Provide the [X, Y] coordinate of the cell's center where the given text is located.  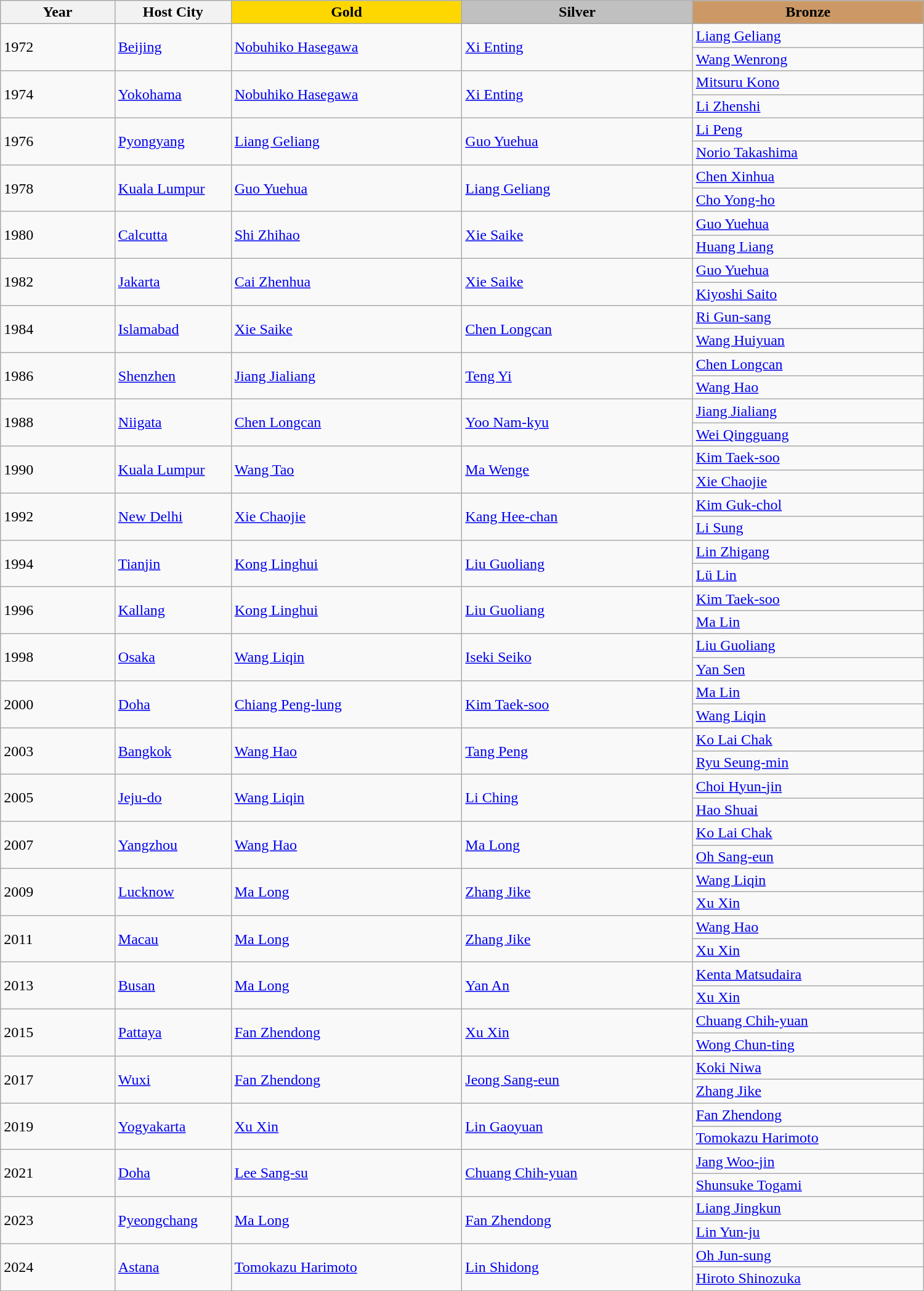
Yoo Nam-kyu [577, 423]
Oh Sang-eun [808, 857]
Wuxi [172, 1080]
Mitsuru Kono [808, 83]
Li Ching [577, 798]
Norio Takashima [808, 153]
1994 [58, 563]
Ma Wenge [577, 470]
Wong Chun-ting [808, 1045]
Kang Hee-chan [577, 516]
2005 [58, 798]
Pyongyang [172, 141]
Yangzhou [172, 845]
Jang Woo-jin [808, 1162]
1974 [58, 94]
Liang Jingkun [808, 1208]
Ri Gun-sang [808, 317]
2021 [58, 1173]
2009 [58, 892]
Lin Gaoyuan [577, 1126]
Yan Sen [808, 669]
Hao Shuai [808, 810]
2023 [58, 1220]
Gold [346, 12]
Beijing [172, 47]
Hiroto Shinozuka [808, 1279]
Shi Zhihao [346, 235]
2017 [58, 1080]
Wang Tao [346, 470]
Yokohama [172, 94]
2013 [58, 985]
Busan [172, 985]
Li Sung [808, 528]
1976 [58, 141]
Calcutta [172, 235]
Osaka [172, 657]
Koki Niwa [808, 1068]
Bronze [808, 12]
1986 [58, 376]
1998 [58, 657]
Kim Guk-chol [808, 505]
1984 [58, 329]
Wang Wenrong [808, 59]
Kiyoshi Saito [808, 294]
Astana [172, 1267]
Yan An [577, 985]
Ryu Seung-min [808, 763]
Lü Lin [808, 575]
Lin Yun-ju [808, 1232]
Huang Liang [808, 246]
Kenta Matsudaira [808, 974]
1992 [58, 516]
Macau [172, 939]
2003 [58, 751]
2024 [58, 1267]
Niigata [172, 423]
2019 [58, 1126]
Chen Xinhua [808, 176]
Iseki Seiko [577, 657]
1972 [58, 47]
1978 [58, 188]
2000 [58, 704]
Pattaya [172, 1032]
New Delhi [172, 516]
Choi Hyun-jin [808, 786]
1988 [58, 423]
Host City [172, 12]
Li Zhenshi [808, 106]
1996 [58, 610]
1990 [58, 470]
Chiang Peng-lung [346, 704]
Lin Zhigang [808, 552]
Yogyakarta [172, 1126]
Year [58, 12]
Islamabad [172, 329]
2011 [58, 939]
Wei Qingguang [808, 434]
Tianjin [172, 563]
Oh Jun-sung [808, 1255]
Shenzhen [172, 376]
Lin Shidong [577, 1267]
1982 [58, 282]
Teng Yi [577, 376]
Li Peng [808, 129]
Wang Huiyuan [808, 341]
Lee Sang-su [346, 1173]
Bangkok [172, 751]
Silver [577, 12]
Pyeongchang [172, 1220]
Jakarta [172, 282]
2007 [58, 845]
Jeju-do [172, 798]
2015 [58, 1032]
Shunsuke Togami [808, 1185]
Lucknow [172, 892]
Tang Peng [577, 751]
Cai Zhenhua [346, 282]
Cho Yong-ho [808, 200]
Kallang [172, 610]
1980 [58, 235]
Jeong Sang-eun [577, 1080]
